Return the (x, y) coordinate for the center point of the cell that contains the specified text.  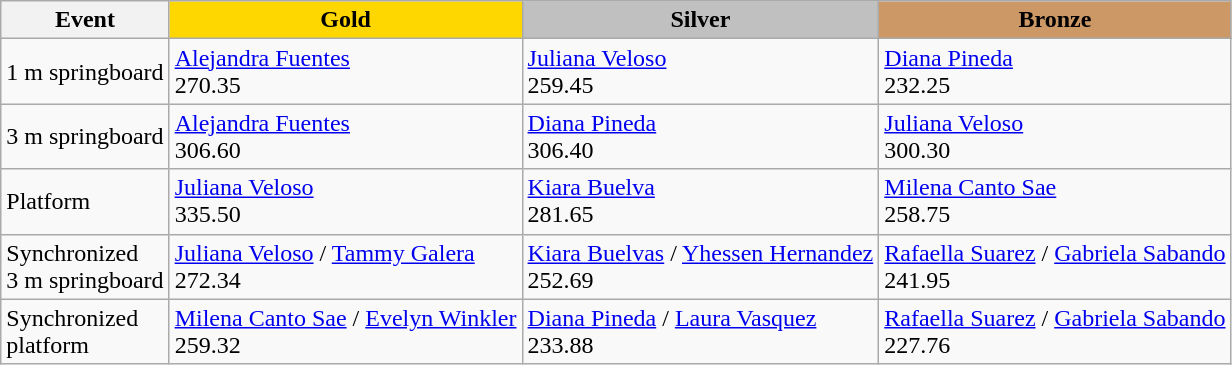
Bronze (1055, 20)
Juliana Veloso 259.45 (700, 72)
Juliana Veloso 300.30 (1055, 136)
Event (85, 20)
Alejandra Fuentes 306.60 (346, 136)
Silver (700, 20)
Rafaella Suarez / Gabriela Sabando 227.76 (1055, 332)
Juliana Veloso / Tammy Galera 272.34 (346, 266)
Diana Pineda 232.25 (1055, 72)
Kiara Buelva 281.65 (700, 202)
1 m springboard (85, 72)
Gold (346, 20)
Platform (85, 202)
Rafaella Suarez / Gabriela Sabando 241.95 (1055, 266)
Kiara Buelvas / Yhessen Hernandez 252.69 (700, 266)
Alejandra Fuentes 270.35 (346, 72)
Milena Canto Sae / Evelyn Winkler 259.32 (346, 332)
Milena Canto Sae 258.75 (1055, 202)
Diana Pineda / Laura Vasquez 233.88 (700, 332)
3 m springboard (85, 136)
Diana Pineda 306.40 (700, 136)
Synchronized platform (85, 332)
Synchronized 3 m springboard (85, 266)
Juliana Veloso 335.50 (346, 202)
